Capture the cell that displays the provided text and extract its [x, y] central coordinate. 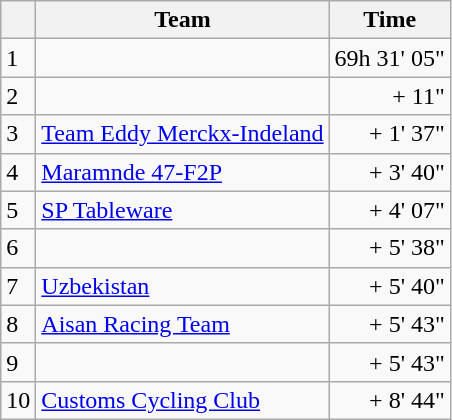
3 [18, 134]
Team [182, 20]
Customs Cycling Club [182, 400]
5 [18, 210]
69h 31' 05" [390, 58]
Maramnde 47-F2P [182, 172]
+ 8' 44" [390, 400]
9 [18, 362]
Time [390, 20]
Uzbekistan [182, 286]
1 [18, 58]
+ 11" [390, 96]
4 [18, 172]
10 [18, 400]
2 [18, 96]
6 [18, 248]
+ 5' 38" [390, 248]
+ 1' 37" [390, 134]
8 [18, 324]
Aisan Racing Team [182, 324]
+ 5' 40" [390, 286]
SP Tableware [182, 210]
Team Eddy Merckx-Indeland [182, 134]
+ 3' 40" [390, 172]
7 [18, 286]
+ 4' 07" [390, 210]
